For the text-containing cell, return its midpoint in (X, Y) coordinate format. 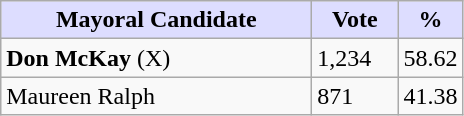
Don McKay (X) (156, 58)
% (430, 20)
871 (355, 96)
Vote (355, 20)
58.62 (430, 58)
Maureen Ralph (156, 96)
1,234 (355, 58)
41.38 (430, 96)
Mayoral Candidate (156, 20)
